Capture the cell that displays the provided text and extract its (X, Y) central coordinate. 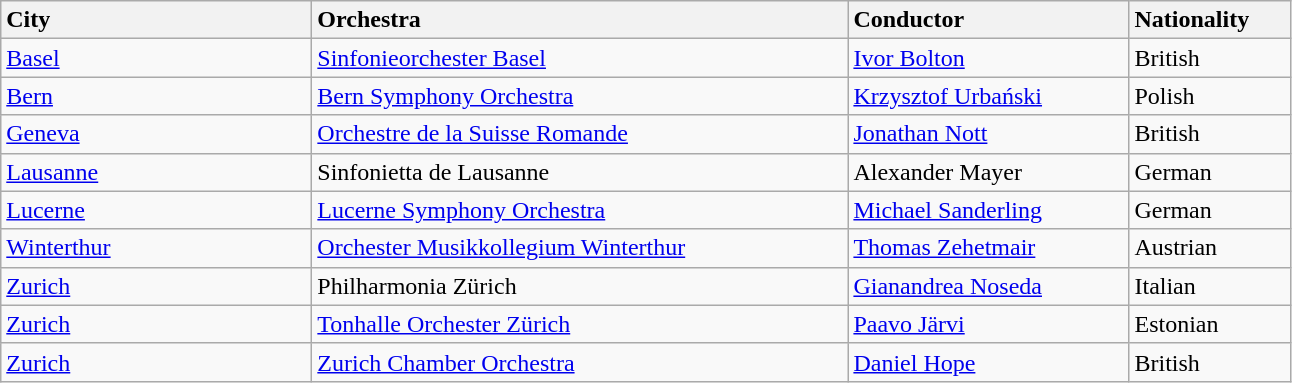
Italian (1210, 286)
Estonian (1210, 324)
Lucerne Symphony Orchestra (580, 210)
Thomas Zehetmair (988, 248)
Sinfonietta de Lausanne (580, 172)
Austrian (1210, 248)
Conductor (988, 20)
Orchester Musikkollegium Winterthur (580, 248)
Orchestre de la Suisse Romande (580, 134)
Nationality (1210, 20)
Alexander Mayer (988, 172)
Jonathan Nott (988, 134)
Geneva (156, 134)
City (156, 20)
Sinfonieorchester Basel (580, 58)
Lausanne (156, 172)
Lucerne (156, 210)
Gianandrea Noseda (988, 286)
Bern Symphony Orchestra (580, 96)
Basel (156, 58)
Winterthur (156, 248)
Orchestra (580, 20)
Daniel Hope (988, 362)
Zurich Chamber Orchestra (580, 362)
Polish (1210, 96)
Bern (156, 96)
Tonhalle Orchester Zürich (580, 324)
Philharmonia Zürich (580, 286)
Michael Sanderling (988, 210)
Paavo Järvi (988, 324)
Ivor Bolton (988, 58)
Krzysztof Urbański (988, 96)
